Find where the given text appears and provide that cell's center as (x, y) coordinate. 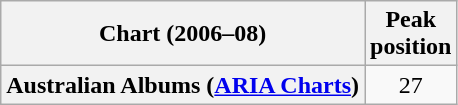
Peakposition (411, 34)
Australian Albums (ARIA Charts) (183, 85)
27 (411, 85)
Chart (2006–08) (183, 34)
